Search for the cell housing the specified text and yield its (x, y) center coordinate. 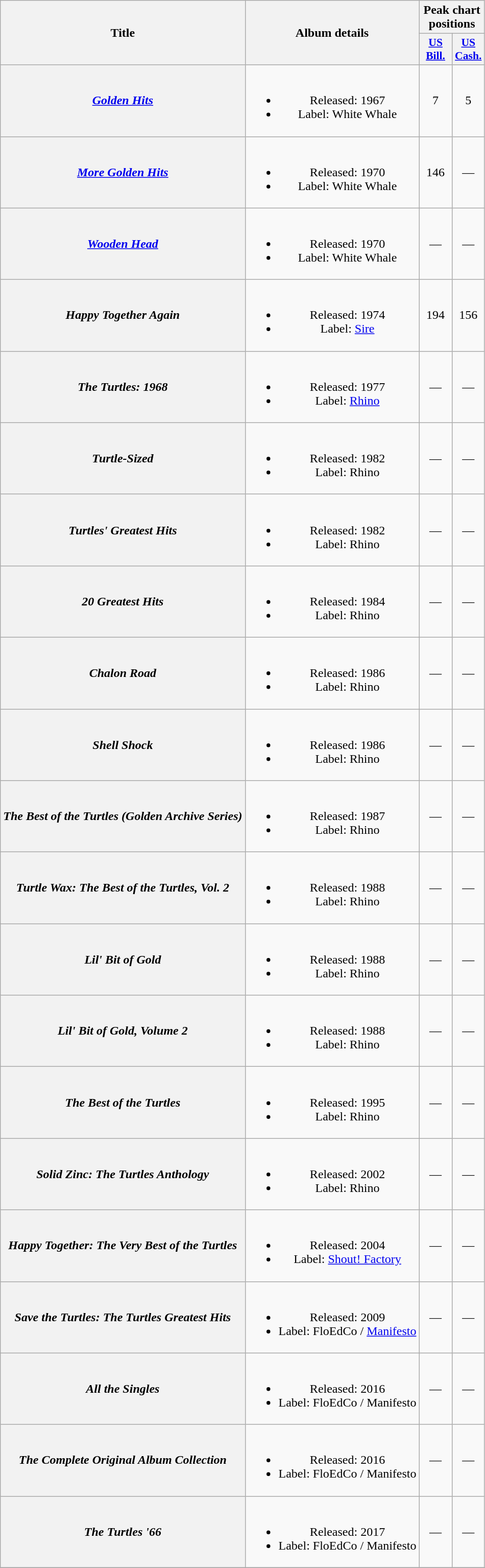
USCash. (468, 49)
Turtle Wax: The Best of the Turtles, Vol. 2 (123, 888)
Wooden Head (123, 244)
The Best of the Turtles (123, 1103)
The Best of the Turtles (Golden Archive Series) (123, 816)
194 (435, 315)
Released: 2002Label: Rhino (332, 1174)
Released: 1984Label: Rhino (332, 601)
Lil' Bit of Gold, Volume 2 (123, 1031)
Happy Together: The Very Best of the Turtles (123, 1246)
All the Singles (123, 1389)
Happy Together Again (123, 315)
Album details (332, 33)
The Turtles: 1968 (123, 387)
USBill. (435, 49)
Released: 1974Label: Sire (332, 315)
Released: 1977Label: Rhino (332, 387)
Save the Turtles: The Turtles Greatest Hits (123, 1317)
Shell Shock (123, 745)
Lil' Bit of Gold (123, 959)
The Complete Original Album Collection (123, 1460)
Golden Hits (123, 101)
Peak chart positions (452, 17)
Released: 1987Label: Rhino (332, 816)
146 (435, 172)
Released: 1995Label: Rhino (332, 1103)
Released: 2009Label: FloEdCo / Manifesto (332, 1317)
Title (123, 33)
More Golden Hits (123, 172)
7 (435, 101)
Released: 2017Label: FloEdCo / Manifesto (332, 1532)
Released: 1967Label: White Whale (332, 101)
Turtles' Greatest Hits (123, 530)
Turtle-Sized (123, 458)
20 Greatest Hits (123, 601)
The Turtles '66 (123, 1532)
5 (468, 101)
156 (468, 315)
Released: 2004Label: Shout! Factory (332, 1246)
Solid Zinc: The Turtles Anthology (123, 1174)
Chalon Road (123, 673)
